For the text-containing cell, return its midpoint in [x, y] coordinate format. 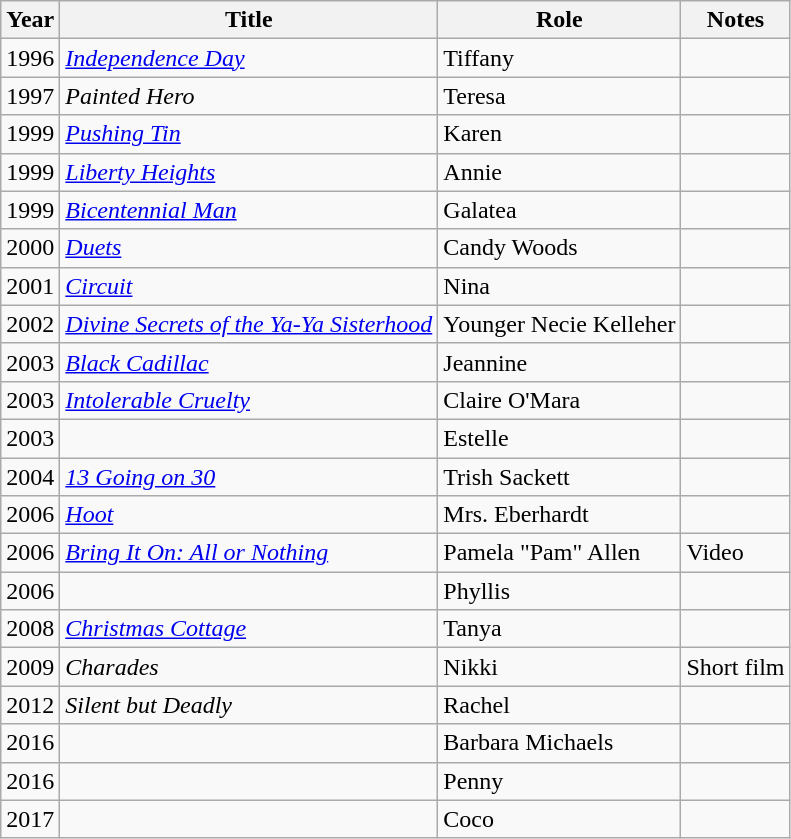
Trish Sackett [560, 477]
Tanya [560, 629]
Liberty Heights [249, 172]
2004 [30, 477]
Title [249, 20]
Divine Secrets of the Ya-Ya Sisterhood [249, 324]
Tiffany [560, 58]
Claire O'Mara [560, 400]
Black Cadillac [249, 362]
Nina [560, 286]
2012 [30, 705]
Rachel [560, 705]
Notes [736, 20]
Bring It On: All or Nothing [249, 553]
Year [30, 20]
Hoot [249, 515]
Painted Hero [249, 96]
1997 [30, 96]
1996 [30, 58]
2001 [30, 286]
Christmas Cottage [249, 629]
2002 [30, 324]
Short film [736, 667]
Younger Necie Kelleher [560, 324]
Independence Day [249, 58]
Bicentennial Man [249, 210]
Mrs. Eberhardt [560, 515]
Karen [560, 134]
Barbara Michaels [560, 743]
2017 [30, 819]
Role [560, 20]
Video [736, 553]
Galatea [560, 210]
Jeannine [560, 362]
2008 [30, 629]
Phyllis [560, 591]
Coco [560, 819]
Pamela "Pam" Allen [560, 553]
Estelle [560, 438]
Pushing Tin [249, 134]
Nikki [560, 667]
Silent but Deadly [249, 705]
Annie [560, 172]
Charades [249, 667]
Penny [560, 781]
Duets [249, 248]
Candy Woods [560, 248]
2000 [30, 248]
Circuit [249, 286]
13 Going on 30 [249, 477]
2009 [30, 667]
Intolerable Cruelty [249, 400]
Teresa [560, 96]
